Return (x, y) of the center of cell containing provided text 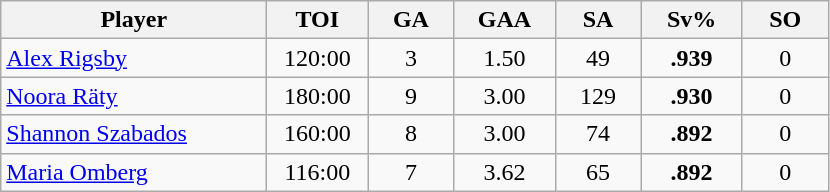
1.50 (504, 58)
160:00 (318, 134)
Sv% (692, 20)
Shannon Szabados (134, 134)
TOI (318, 20)
116:00 (318, 172)
Player (134, 20)
GAA (504, 20)
3.62 (504, 172)
9 (411, 96)
8 (411, 134)
7 (411, 172)
120:00 (318, 58)
GA (411, 20)
SA (598, 20)
74 (598, 134)
.939 (692, 58)
3 (411, 58)
SO (785, 20)
65 (598, 172)
129 (598, 96)
Maria Omberg (134, 172)
180:00 (318, 96)
.930 (692, 96)
Alex Rigsby (134, 58)
49 (598, 58)
Noora Räty (134, 96)
